Return [x, y] of the center of cell containing provided text 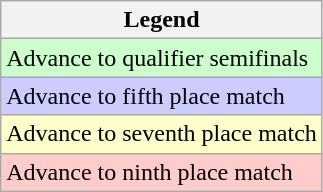
Advance to ninth place match [162, 172]
Advance to fifth place match [162, 96]
Advance to seventh place match [162, 134]
Legend [162, 20]
Advance to qualifier semifinals [162, 58]
